Scan for the cell matching the given text and deliver its (X, Y) coordinate at center. 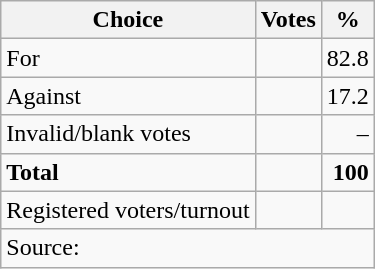
Total (128, 172)
17.2 (348, 96)
Source: (188, 248)
82.8 (348, 58)
100 (348, 172)
Votes (288, 20)
– (348, 134)
Registered voters/turnout (128, 210)
Against (128, 96)
% (348, 20)
For (128, 58)
Invalid/blank votes (128, 134)
Choice (128, 20)
